Locate the cell with the specified text and output its [x, y] center coordinate. 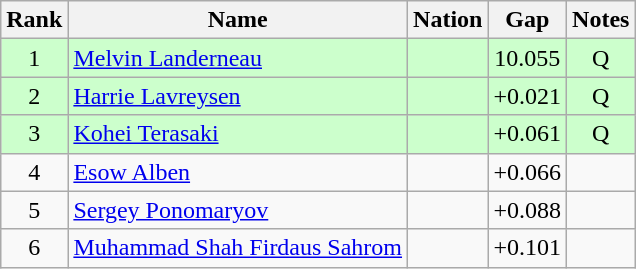
10.055 [528, 58]
Name [238, 20]
3 [34, 134]
4 [34, 172]
Melvin Landerneau [238, 58]
1 [34, 58]
+0.066 [528, 172]
Gap [528, 20]
Nation [448, 20]
+0.061 [528, 134]
6 [34, 248]
Notes [601, 20]
Rank [34, 20]
+0.021 [528, 96]
2 [34, 96]
5 [34, 210]
Esow Alben [238, 172]
Kohei Terasaki [238, 134]
Sergey Ponomaryov [238, 210]
+0.101 [528, 248]
Harrie Lavreysen [238, 96]
Muhammad Shah Firdaus Sahrom [238, 248]
+0.088 [528, 210]
